Provide the (X, Y) coordinate of the cell's center where the given text is located.  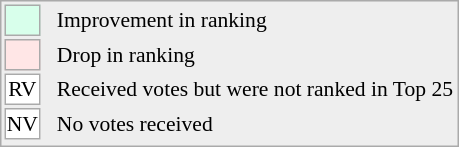
No votes received (254, 124)
RV (22, 90)
Received votes but were not ranked in Top 25 (254, 90)
Drop in ranking (254, 55)
NV (22, 124)
Improvement in ranking (254, 20)
